Scan for the cell matching the given text and deliver its [X, Y] coordinate at center. 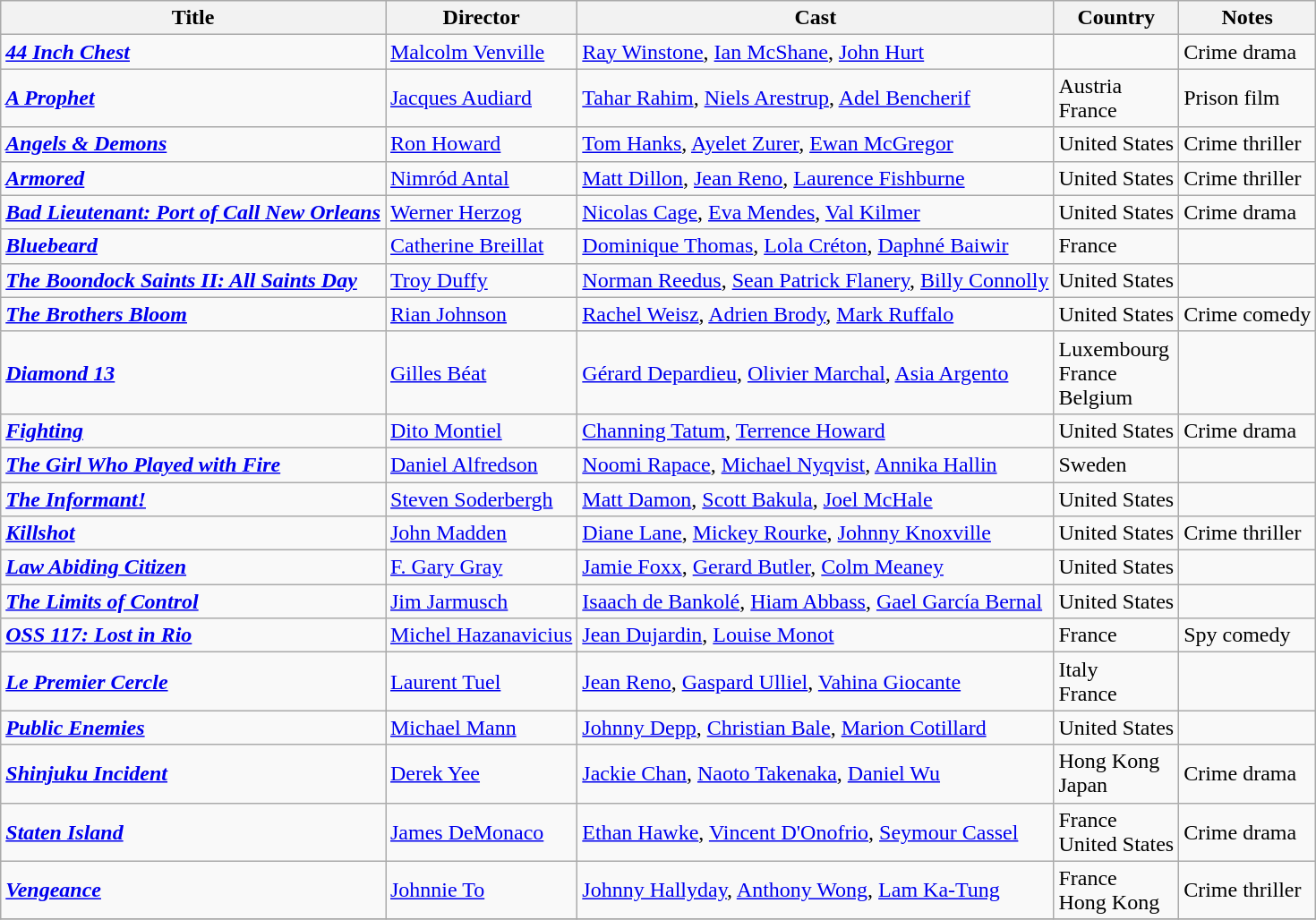
Jacques Audiard [481, 98]
Rian Johnson [481, 314]
Jamie Foxx, Gerard Butler, Colm Meaney [816, 567]
Angels & Demons [193, 144]
Rachel Weisz, Adrien Brody, Mark Ruffalo [816, 314]
Diane Lane, Mickey Rourke, Johnny Knoxville [816, 533]
Norman Reedus, Sean Patrick Flanery, Billy Connolly [816, 280]
Hong KongJapan [1116, 773]
Fighting [193, 430]
Vengeance [193, 890]
OSS 117: Lost in Rio [193, 635]
Ray Winstone, Ian McShane, John Hurt [816, 52]
Matt Damon, Scott Bakula, Joel McHale [816, 498]
Bluebeard [193, 246]
John Madden [481, 533]
Dominique Thomas, Lola Créton, Daphné Baiwir [816, 246]
The Brothers Bloom [193, 314]
Ethan Hawke, Vincent D'Onofrio, Seymour Cassel [816, 832]
Troy Duffy [481, 280]
The Boondock Saints II: All Saints Day [193, 280]
The Informant! [193, 498]
Ron Howard [481, 144]
Werner Herzog [481, 212]
Notes [1248, 18]
Channing Tatum, Terrence Howard [816, 430]
Cast [816, 18]
The Limits of Control [193, 601]
Matt Dillon, Jean Reno, Laurence Fishburne [816, 178]
Jean Dujardin, Louise Monot [816, 635]
44 Inch Chest [193, 52]
Law Abiding Citizen [193, 567]
Tom Hanks, Ayelet Zurer, Ewan McGregor [816, 144]
Nimród Antal [481, 178]
Dito Montiel [481, 430]
Daniel Alfredson [481, 464]
Bad Lieutenant: Port of Call New Orleans [193, 212]
Michel Hazanavicius [481, 635]
Catherine Breillat [481, 246]
F. Gary Gray [481, 567]
Shinjuku Incident [193, 773]
LuxembourgFranceBelgium [1116, 372]
Jim Jarmusch [481, 601]
Steven Soderbergh [481, 498]
Public Enemies [193, 728]
Johnny Hallyday, Anthony Wong, Lam Ka-Tung [816, 890]
FranceUnited States [1116, 832]
Diamond 13 [193, 372]
Tahar Rahim, Niels Arestrup, Adel Bencherif [816, 98]
Johnny Depp, Christian Bale, Marion Cotillard [816, 728]
Derek Yee [481, 773]
AustriaFrance [1116, 98]
Isaach de Bankolé, Hiam Abbass, Gael García Bernal [816, 601]
Noomi Rapace, Michael Nyqvist, Annika Hallin [816, 464]
Jackie Chan, Naoto Takenaka, Daniel Wu [816, 773]
Crime comedy [1248, 314]
Country [1116, 18]
Gérard Depardieu, Olivier Marchal, Asia Argento [816, 372]
Prison film [1248, 98]
James DeMonaco [481, 832]
FranceHong Kong [1116, 890]
Nicolas Cage, Eva Mendes, Val Kilmer [816, 212]
Killshot [193, 533]
Spy comedy [1248, 635]
Michael Mann [481, 728]
Jean Reno, Gaspard Ulliel, Vahina Giocante [816, 682]
Title [193, 18]
Malcolm Venville [481, 52]
The Girl Who Played with Fire [193, 464]
Sweden [1116, 464]
Johnnie To [481, 890]
A Prophet [193, 98]
Le Premier Cercle [193, 682]
ItalyFrance [1116, 682]
Staten Island [193, 832]
Director [481, 18]
Gilles Béat [481, 372]
Armored [193, 178]
Laurent Tuel [481, 682]
